Locate the cell with the specified text and output its [X, Y] center coordinate. 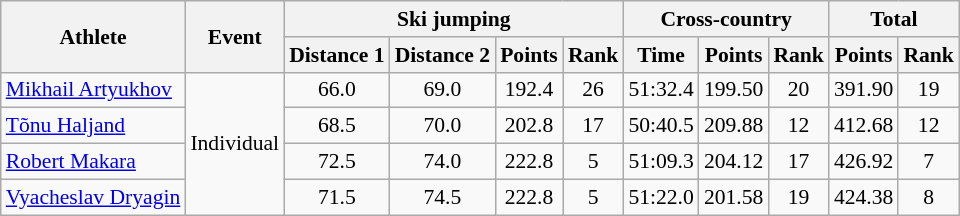
412.68 [864, 126]
Vyacheslav Dryagin [94, 197]
Mikhail Artyukhov [94, 90]
7 [928, 162]
74.0 [442, 162]
8 [928, 197]
69.0 [442, 90]
51:22.0 [660, 197]
192.4 [529, 90]
70.0 [442, 126]
199.50 [734, 90]
68.5 [336, 126]
Ski jumping [454, 19]
Cross-country [726, 19]
426.92 [864, 162]
Time [660, 55]
51:32.4 [660, 90]
209.88 [734, 126]
20 [798, 90]
26 [594, 90]
66.0 [336, 90]
Total [894, 19]
Individual [234, 143]
Robert Makara [94, 162]
71.5 [336, 197]
Tõnu Haljand [94, 126]
50:40.5 [660, 126]
72.5 [336, 162]
74.5 [442, 197]
424.38 [864, 197]
202.8 [529, 126]
Distance 2 [442, 55]
Event [234, 36]
201.58 [734, 197]
Distance 1 [336, 55]
391.90 [864, 90]
204.12 [734, 162]
51:09.3 [660, 162]
Athlete [94, 36]
